From the cell containing the given text, extract its center point as [x, y] coordinate. 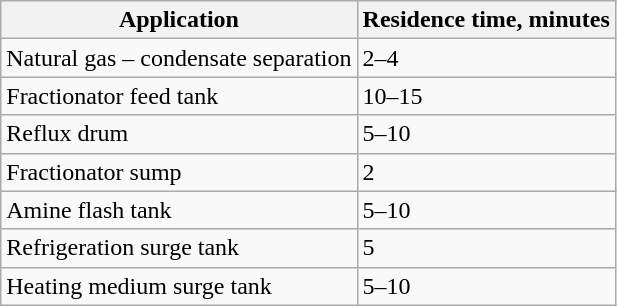
Residence time, minutes [486, 20]
Amine flash tank [179, 210]
2–4 [486, 58]
Fractionator sump [179, 172]
2 [486, 172]
Natural gas – condensate separation [179, 58]
Application [179, 20]
10–15 [486, 96]
Fractionator feed tank [179, 96]
5 [486, 248]
Reflux drum [179, 134]
Heating medium surge tank [179, 286]
Refrigeration surge tank [179, 248]
